From the cell containing the given text, extract its center point as (X, Y) coordinate. 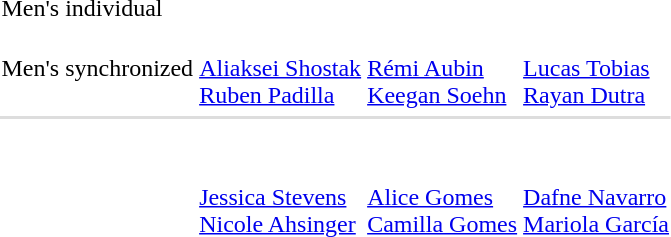
Men's synchronized (98, 68)
Aliaksei ShostakRuben Padilla (280, 68)
Rémi AubinKeegan Soehn (442, 68)
Lucas TobiasRayan Dutra (596, 68)
